Return the [X, Y] coordinate for the center point of the cell that contains the specified text.  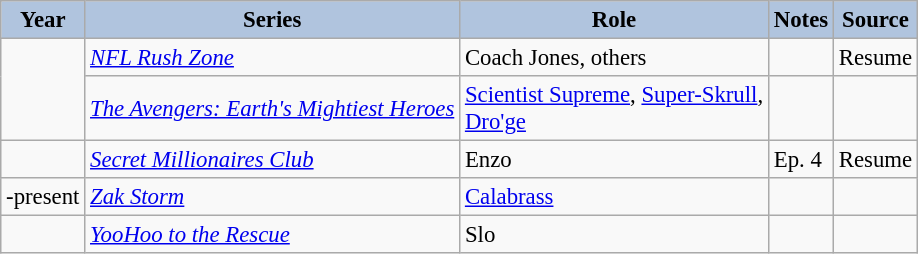
Year [43, 20]
Ep. 4 [800, 160]
Zak Storm [272, 197]
YooHoo to the Rescue [272, 235]
Scientist Supreme, Super-Skrull,Dro'ge [614, 108]
Source [875, 20]
-present [43, 197]
Role [614, 20]
Notes [800, 20]
Calabrass [614, 197]
Enzo [614, 160]
Coach Jones, others [614, 58]
Series [272, 20]
The Avengers: Earth's Mightiest Heroes [272, 108]
Slo [614, 235]
Secret Millionaires Club [272, 160]
NFL Rush Zone [272, 58]
